Output the [X, Y] coordinate of the center of the cell containing the given text.  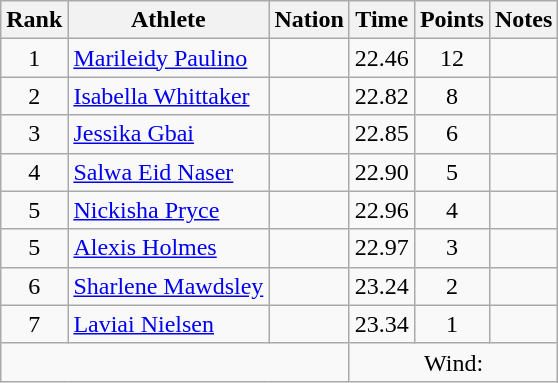
Sharlene Mawdsley [168, 286]
8 [452, 96]
Nickisha Pryce [168, 210]
22.85 [382, 134]
Salwa Eid Naser [168, 172]
Alexis Holmes [168, 248]
Jessika Gbai [168, 134]
Time [382, 20]
Isabella Whittaker [168, 96]
22.97 [382, 248]
22.90 [382, 172]
Athlete [168, 20]
Points [452, 20]
12 [452, 58]
Marileidy Paulino [168, 58]
23.34 [382, 324]
22.46 [382, 58]
Wind: [454, 362]
7 [34, 324]
Rank [34, 20]
22.96 [382, 210]
Notes [523, 20]
Laviai Nielsen [168, 324]
23.24 [382, 286]
22.82 [382, 96]
Nation [309, 20]
